Locate the cell with the specified text and output its (X, Y) center coordinate. 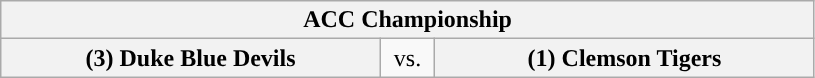
vs. (407, 58)
(1) Clemson Tigers (625, 58)
ACC Championship (408, 20)
(3) Duke Blue Devils (191, 58)
